Extract the [X, Y] coordinate from the center of the cell holding the provided text.  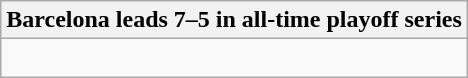
Barcelona leads 7–5 in all-time playoff series [234, 20]
